For the text-containing cell, return its midpoint in (X, Y) coordinate format. 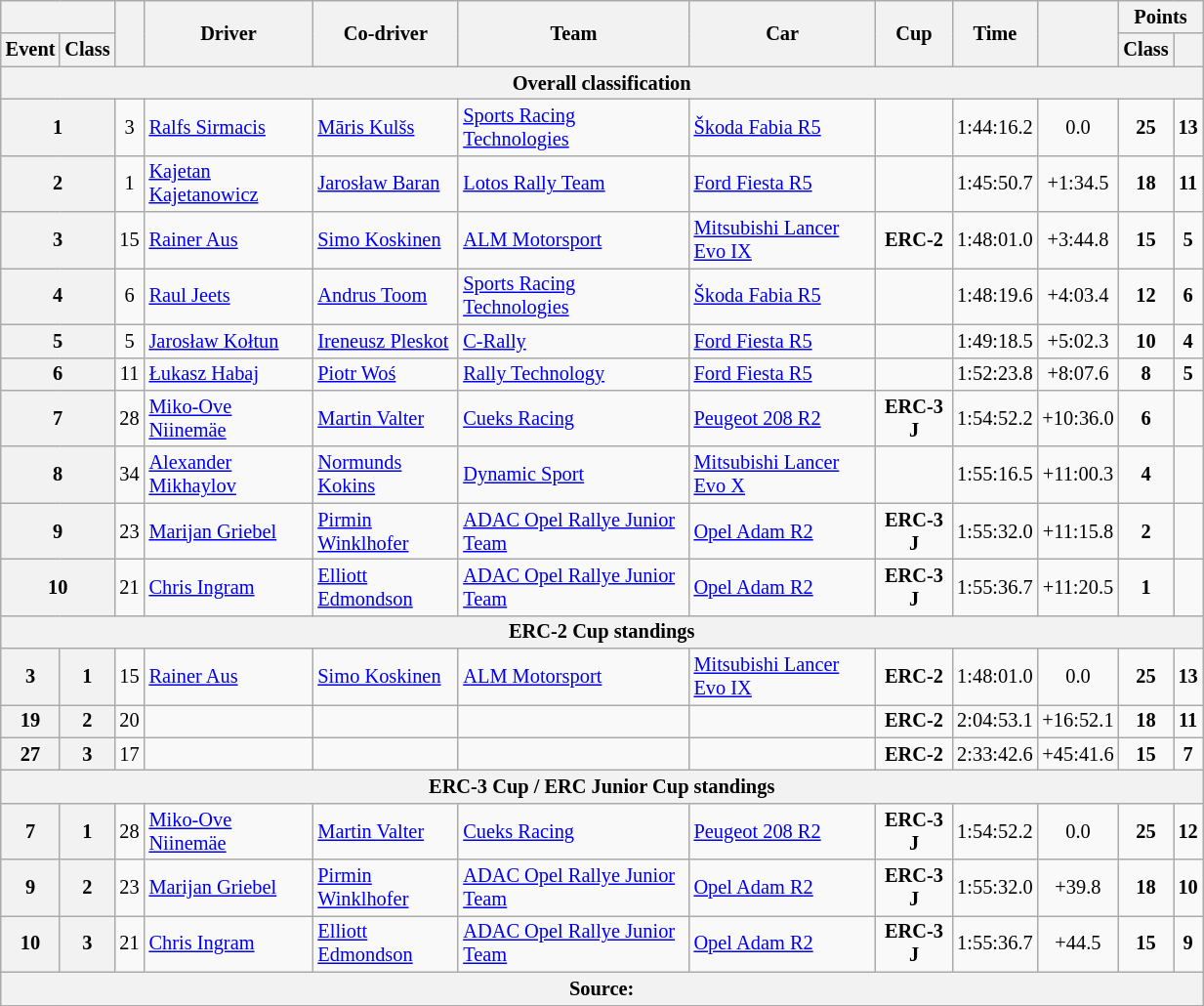
+4:03.4 (1078, 296)
+1:34.5 (1078, 184)
Jarosław Kołtun (228, 341)
+16:52.1 (1078, 721)
1:45:50.7 (994, 184)
ERC-2 Cup standings (602, 632)
2:33:42.6 (994, 754)
1:55:16.5 (994, 475)
Mitsubishi Lancer Evo X (783, 475)
27 (31, 754)
C-Rally (573, 341)
Driver (228, 33)
Ralfs Sirmacis (228, 127)
Andrus Toom (385, 296)
1:52:23.8 (994, 374)
1:49:18.5 (994, 341)
Source: (602, 988)
Normunds Kokins (385, 475)
1:48:19.6 (994, 296)
+11:20.5 (1078, 587)
+44.5 (1078, 943)
Cup (914, 33)
+3:44.8 (1078, 240)
Łukasz Habaj (228, 374)
Time (994, 33)
Kajetan Kajetanowicz (228, 184)
19 (31, 721)
+5:02.3 (1078, 341)
Ireneusz Pleskot (385, 341)
+11:15.8 (1078, 531)
Jarosław Baran (385, 184)
Rally Technology (573, 374)
+45:41.6 (1078, 754)
Overall classification (602, 83)
Piotr Woś (385, 374)
1:44:16.2 (994, 127)
2:04:53.1 (994, 721)
Points (1160, 17)
+39.8 (1078, 888)
Team (573, 33)
Lotos Rally Team (573, 184)
20 (130, 721)
Māris Kulšs (385, 127)
Car (783, 33)
Dynamic Sport (573, 475)
Event (31, 50)
Alexander Mikhaylov (228, 475)
Co-driver (385, 33)
34 (130, 475)
ERC-3 Cup / ERC Junior Cup standings (602, 786)
+10:36.0 (1078, 418)
+11:00.3 (1078, 475)
Raul Jeets (228, 296)
17 (130, 754)
+8:07.6 (1078, 374)
